From the cell containing the given text, extract its center point as (X, Y) coordinate. 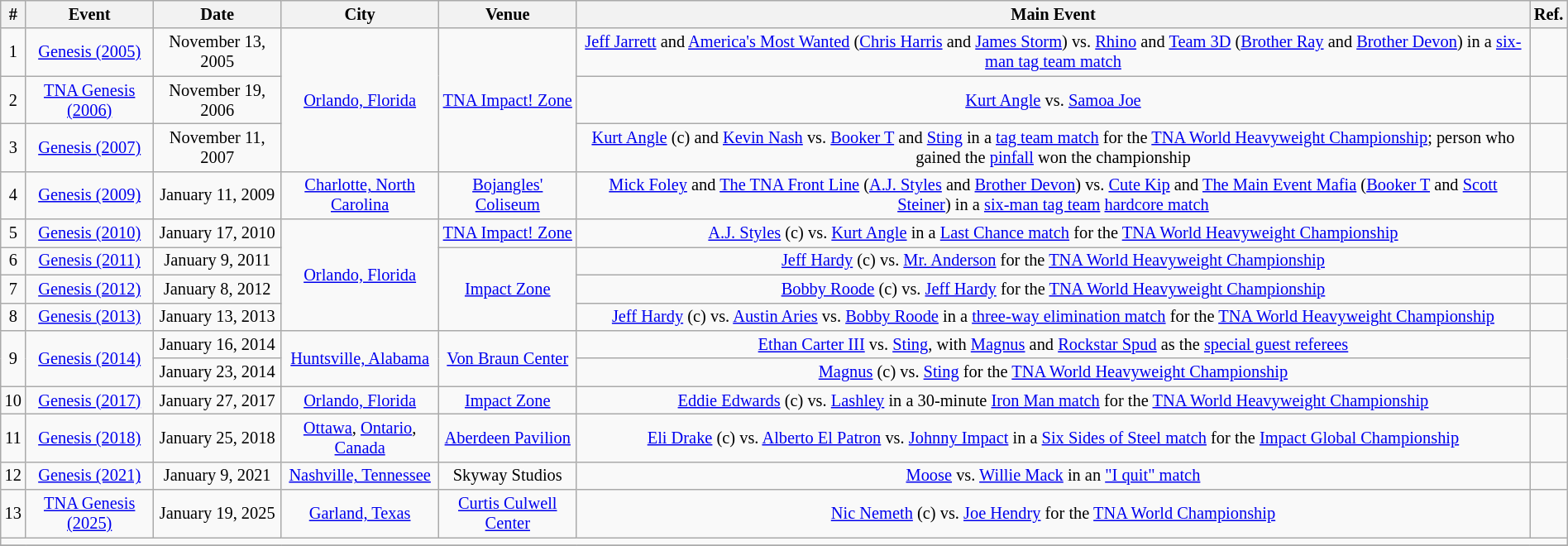
Kurt Angle vs. Samoa Joe (1054, 100)
November 19, 2006 (218, 100)
4 (13, 195)
Curtis Culwell Center (508, 514)
7 (13, 289)
TNA Genesis (2025) (89, 514)
Magnus (c) vs. Sting for the TNA World Heavyweight Championship (1054, 372)
Venue (508, 14)
Bojangles' Coliseum (508, 195)
6 (13, 261)
January 17, 2010 (218, 233)
Garland, Texas (361, 514)
November 13, 2005 (218, 52)
Huntsville, Alabama (361, 357)
Genesis (2021) (89, 476)
2 (13, 100)
A.J. Styles (c) vs. Kurt Angle in a Last Chance match for the TNA World Heavyweight Championship (1054, 233)
Ethan Carter III vs. Sting, with Magnus and Rockstar Spud as the special guest referees (1054, 344)
Skyway Studios (508, 476)
Nic Nemeth (c) vs. Joe Hendry for the TNA World Championship (1054, 514)
Genesis (2009) (89, 195)
January 13, 2013 (218, 317)
Genesis (2018) (89, 438)
January 16, 2014 (218, 344)
8 (13, 317)
3 (13, 147)
12 (13, 476)
Ottawa, Ontario, Canada (361, 438)
January 11, 2009 (218, 195)
TNA Genesis (2006) (89, 100)
January 8, 2012 (218, 289)
1 (13, 52)
Genesis (2005) (89, 52)
Genesis (2011) (89, 261)
13 (13, 514)
City (361, 14)
Eddie Edwards (c) vs. Lashley in a 30-minute Iron Man match for the TNA World Heavyweight Championship (1054, 400)
Jeff Hardy (c) vs. Mr. Anderson for the TNA World Heavyweight Championship (1054, 261)
# (13, 14)
Genesis (2017) (89, 400)
Eli Drake (c) vs. Alberto El Patron vs. Johnny Impact in a Six Sides of Steel match for the Impact Global Championship (1054, 438)
Bobby Roode (c) vs. Jeff Hardy for the TNA World Heavyweight Championship (1054, 289)
Moose vs. Willie Mack in an "I quit" match (1054, 476)
Genesis (2010) (89, 233)
11 (13, 438)
Charlotte, North Carolina (361, 195)
10 (13, 400)
5 (13, 233)
Von Braun Center (508, 357)
January 23, 2014 (218, 372)
Genesis (2007) (89, 147)
Event (89, 14)
Genesis (2014) (89, 357)
Ref. (1548, 14)
9 (13, 357)
January 25, 2018 (218, 438)
January 19, 2025 (218, 514)
Genesis (2012) (89, 289)
January 9, 2021 (218, 476)
January 27, 2017 (218, 400)
Main Event (1054, 14)
Nashville, Tennessee (361, 476)
Aberdeen Pavilion (508, 438)
November 11, 2007 (218, 147)
Jeff Hardy (c) vs. Austin Aries vs. Bobby Roode in a three-way elimination match for the TNA World Heavyweight Championship (1054, 317)
Genesis (2013) (89, 317)
Date (218, 14)
January 9, 2011 (218, 261)
